Determine the [x, y] coordinate at the center of the cell enclosing the given text.  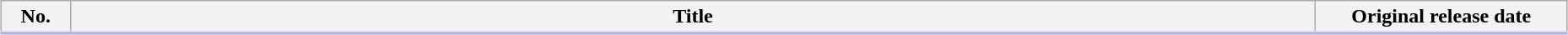
No. [35, 17]
Original release date [1441, 17]
Title [693, 17]
